Return (X, Y) of the center of cell containing provided text 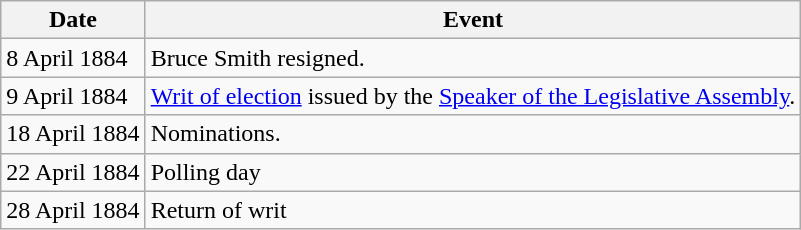
Nominations. (473, 134)
Date (73, 20)
28 April 1884 (73, 210)
Return of writ (473, 210)
Event (473, 20)
Bruce Smith resigned. (473, 58)
22 April 1884 (73, 172)
Polling day (473, 172)
18 April 1884 (73, 134)
9 April 1884 (73, 96)
8 April 1884 (73, 58)
Writ of election issued by the Speaker of the Legislative Assembly. (473, 96)
